For the text-containing cell, return its midpoint in (x, y) coordinate format. 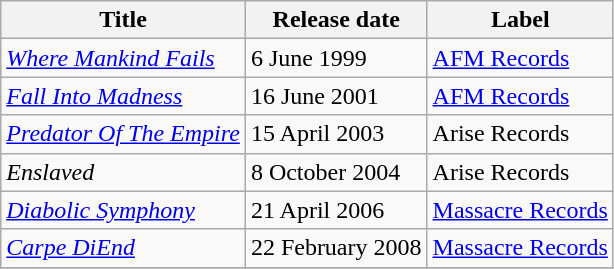
Where Mankind Fails (124, 58)
Enslaved (124, 172)
Title (124, 20)
15 April 2003 (336, 134)
Release date (336, 20)
8 October 2004 (336, 172)
21 April 2006 (336, 210)
6 June 1999 (336, 58)
Diabolic Symphony (124, 210)
Label (520, 20)
22 February 2008 (336, 248)
Fall Into Madness (124, 96)
Predator Of The Empire (124, 134)
16 June 2001 (336, 96)
Carpe DiEnd (124, 248)
